Identify which cell holds the provided text, then report its [x, y] central coordinate. 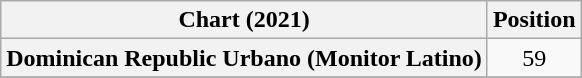
Chart (2021) [244, 20]
59 [534, 58]
Position [534, 20]
Dominican Republic Urbano (Monitor Latino) [244, 58]
